Determine the (x, y) coordinate at the center of the cell enclosing the given text.  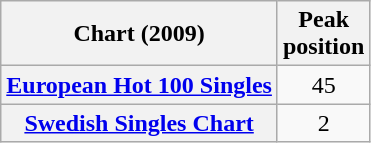
Chart (2009) (140, 34)
Swedish Singles Chart (140, 123)
European Hot 100 Singles (140, 85)
45 (323, 85)
2 (323, 123)
Peakposition (323, 34)
